Return [x, y] of the center of cell containing provided text 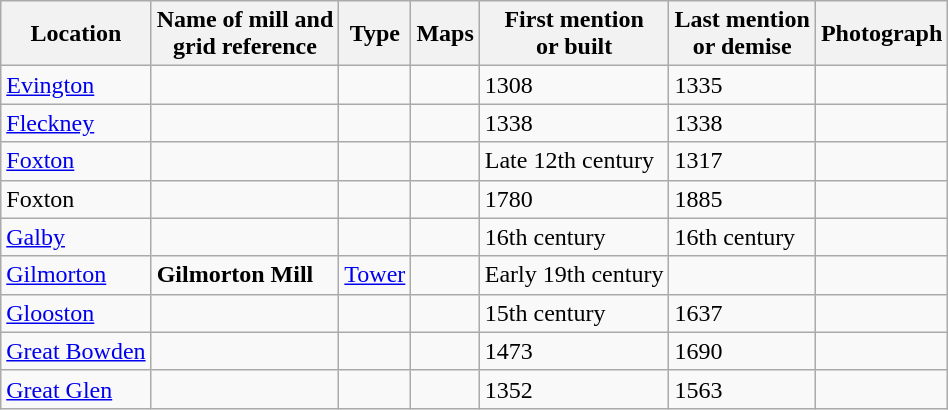
1885 [742, 199]
Great Glen [76, 389]
Gilmorton [76, 275]
1308 [574, 85]
Location [76, 34]
Late 12th century [574, 161]
1317 [742, 161]
Name of mill andgrid reference [245, 34]
Early 19th century [574, 275]
1637 [742, 313]
Evington [76, 85]
Type [375, 34]
1335 [742, 85]
15th century [574, 313]
Great Bowden [76, 351]
Last mention or demise [742, 34]
1690 [742, 351]
Maps [445, 34]
1563 [742, 389]
Gilmorton Mill [245, 275]
First mentionor built [574, 34]
Tower [375, 275]
Glooston [76, 313]
Fleckney [76, 123]
Photograph [881, 34]
1352 [574, 389]
Galby [76, 237]
1473 [574, 351]
1780 [574, 199]
